Output the (X, Y) coordinate of the center of the cell containing the given text.  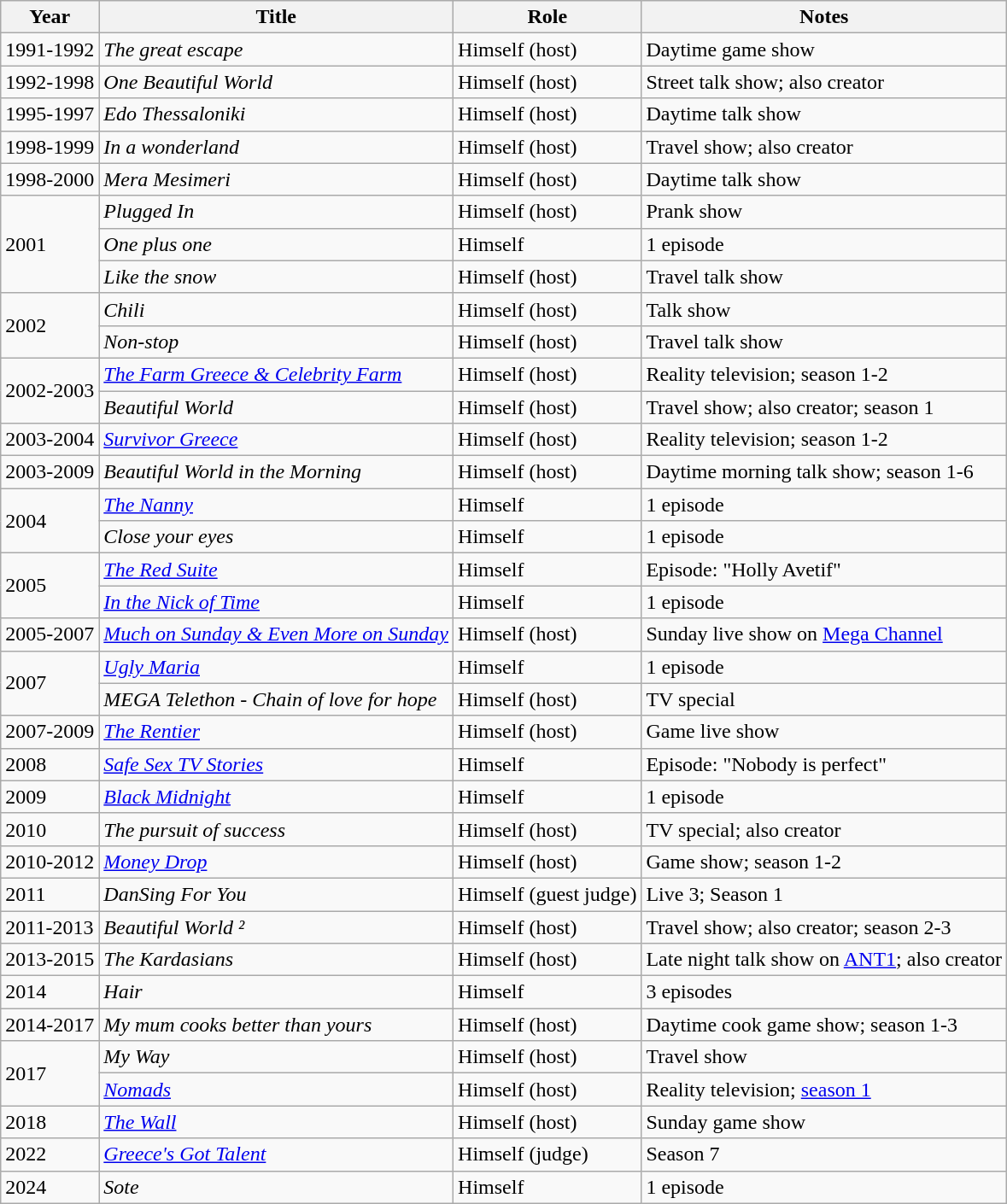
Chili (277, 309)
In the Nick of Time (277, 602)
One Beautiful World (277, 82)
Daytime cook game show; season 1-3 (824, 1025)
2007 (50, 683)
2018 (50, 1122)
Game show; season 1-2 (824, 862)
Year (50, 17)
The pursuit of success (277, 829)
1998-2000 (50, 179)
Title (277, 17)
2003-2009 (50, 472)
DanSing For You (277, 894)
2004 (50, 521)
Daytime game show (824, 50)
2011-2013 (50, 926)
Hair (277, 992)
Beautiful World in the Morning (277, 472)
One plus one (277, 244)
Travel show; also creator; season 2-3 (824, 926)
Episode: "Nobody is perfect" (824, 764)
Travel show; also creator; season 1 (824, 407)
Black Midnight (277, 797)
Nomads (277, 1090)
Mera Mesimeri (277, 179)
Like the snow (277, 277)
Plugged In (277, 212)
Much on Sunday & Even More on Sunday (277, 634)
Survivor Greece (277, 440)
2014 (50, 992)
1998-1999 (50, 147)
Sote (277, 1187)
Beautiful World (277, 407)
The great escape (277, 50)
2024 (50, 1187)
Greece's Got Talent (277, 1154)
2017 (50, 1073)
2008 (50, 764)
Notes (824, 17)
The Red Suite (277, 570)
Talk show (824, 309)
The Wall (277, 1122)
The Kardasians (277, 960)
TV special; also creator (824, 829)
Himself (judge) (547, 1154)
In a wonderland (277, 147)
Non-stop (277, 342)
Sunday game show (824, 1122)
Travel show; also creator (824, 147)
2007-2009 (50, 732)
TV special (824, 699)
Live 3; Season 1 (824, 894)
Game live show (824, 732)
My mum cooks better than yours (277, 1025)
Late night talk show on ANT1; also creator (824, 960)
2009 (50, 797)
Edo Thessaloniki (277, 114)
2002 (50, 325)
Safe Sex TV Stories (277, 764)
Prank show (824, 212)
2013-2015 (50, 960)
1995-1997 (50, 114)
2014-2017 (50, 1025)
3 episodes (824, 992)
1992-1998 (50, 82)
2010-2012 (50, 862)
Daytime morning talk show; season 1-6 (824, 472)
Street talk show; also creator (824, 82)
2003-2004 (50, 440)
The Farm Greece & Celebrity Farm (277, 374)
Role (547, 17)
MEGA Telethon - Chain of love for hope (277, 699)
Travel show (824, 1057)
Sunday live show on Mega Channel (824, 634)
My Way (277, 1057)
Ugly Maria (277, 667)
Money Drop (277, 862)
Beautiful World ² (277, 926)
Episode: "Holly Avetif" (824, 570)
Season 7 (824, 1154)
2011 (50, 894)
2005-2007 (50, 634)
Himself (guest judge) (547, 894)
2022 (50, 1154)
2005 (50, 586)
The Rentier (277, 732)
2001 (50, 244)
1991-1992 (50, 50)
2002-2003 (50, 390)
Reality television; season 1 (824, 1090)
Close your eyes (277, 537)
The Nanny (277, 505)
2010 (50, 829)
